Scan for the cell matching the given text and deliver its (x, y) coordinate at center. 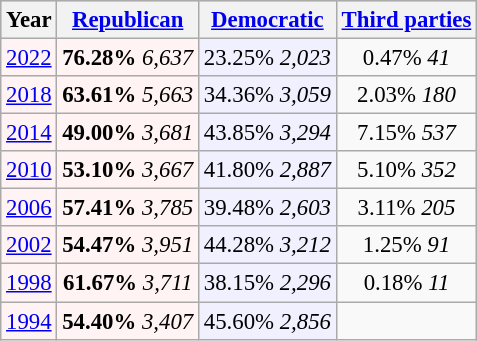
41.80% 2,887 (267, 170)
57.41% 3,785 (128, 208)
53.10% 3,667 (128, 170)
2022 (29, 58)
1998 (29, 283)
Republican (128, 20)
34.36% 3,059 (267, 95)
44.28% 3,212 (267, 245)
Democratic (267, 20)
45.60% 2,856 (267, 321)
23.25% 2,023 (267, 58)
Year (29, 20)
2018 (29, 95)
1994 (29, 321)
2006 (29, 208)
2014 (29, 133)
2010 (29, 170)
0.18% 11 (406, 283)
5.10% 352 (406, 170)
2.03% 180 (406, 95)
3.11% 205 (406, 208)
38.15% 2,296 (267, 283)
61.67% 3,711 (128, 283)
Third parties (406, 20)
0.47% 41 (406, 58)
63.61% 5,663 (128, 95)
2002 (29, 245)
49.00% 3,681 (128, 133)
54.47% 3,951 (128, 245)
76.28% 6,637 (128, 58)
39.48% 2,603 (267, 208)
54.40% 3,407 (128, 321)
7.15% 537 (406, 133)
1.25% 91 (406, 245)
43.85% 3,294 (267, 133)
